Determine the (x, y) coordinate at the center of the cell enclosing the given text.  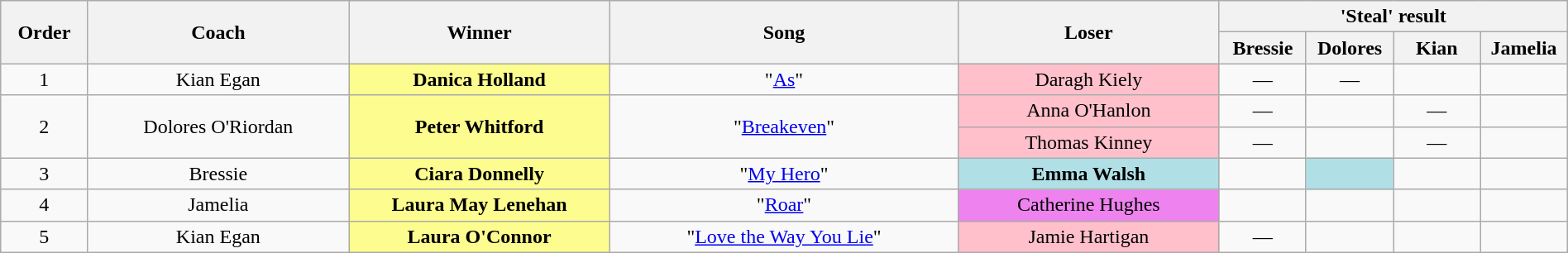
Song (784, 32)
2 (45, 126)
"Roar" (784, 205)
Ciara Donnelly (480, 174)
"My Hero" (784, 174)
Daragh Kiely (1088, 79)
Dolores (1350, 48)
Laura O'Connor (480, 236)
4 (45, 205)
Dolores O'Riordan (218, 126)
Winner (480, 32)
5 (45, 236)
Loser (1088, 32)
Peter Whitford (480, 126)
"As" (784, 79)
Coach (218, 32)
Thomas Kinney (1088, 142)
3 (45, 174)
Catherine Hughes (1088, 205)
"Love the Way You Lie" (784, 236)
"Breakeven" (784, 126)
'Steal' result (1393, 17)
Emma Walsh (1088, 174)
1 (45, 79)
Danica Holland (480, 79)
Jamie Hartigan (1088, 236)
Order (45, 32)
Laura May Lenehan (480, 205)
Kian (1437, 48)
Anna O'Hanlon (1088, 111)
